Output the (X, Y) coordinate of the center of the cell containing the given text.  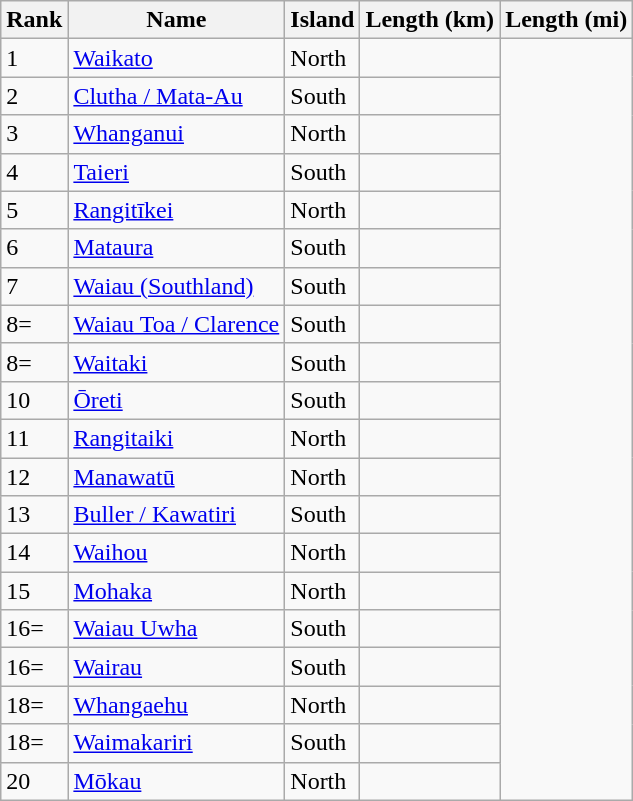
4 (34, 172)
Mōkau (176, 781)
20 (34, 781)
Waitaki (176, 362)
10 (34, 400)
Buller / Kawatiri (176, 515)
Length (mi) (566, 20)
14 (34, 553)
Rangitaiki (176, 438)
5 (34, 210)
7 (34, 286)
Island (322, 20)
Waiau Uwha (176, 629)
15 (34, 591)
2 (34, 96)
Waihou (176, 553)
Whangaehu (176, 705)
Wairau (176, 667)
Clutha / Mata-Au (176, 96)
Taieri (176, 172)
3 (34, 134)
12 (34, 477)
11 (34, 438)
Manawatū (176, 477)
Length (km) (430, 20)
Waimakariri (176, 743)
Whanganui (176, 134)
Rangitīkei (176, 210)
Ōreti (176, 400)
1 (34, 58)
Rank (34, 20)
Waiau (Southland) (176, 286)
Mataura (176, 248)
Waikato (176, 58)
Mohaka (176, 591)
Name (176, 20)
Waiau Toa / Clarence (176, 324)
6 (34, 248)
13 (34, 515)
